Capture the cell that displays the provided text and extract its [x, y] central coordinate. 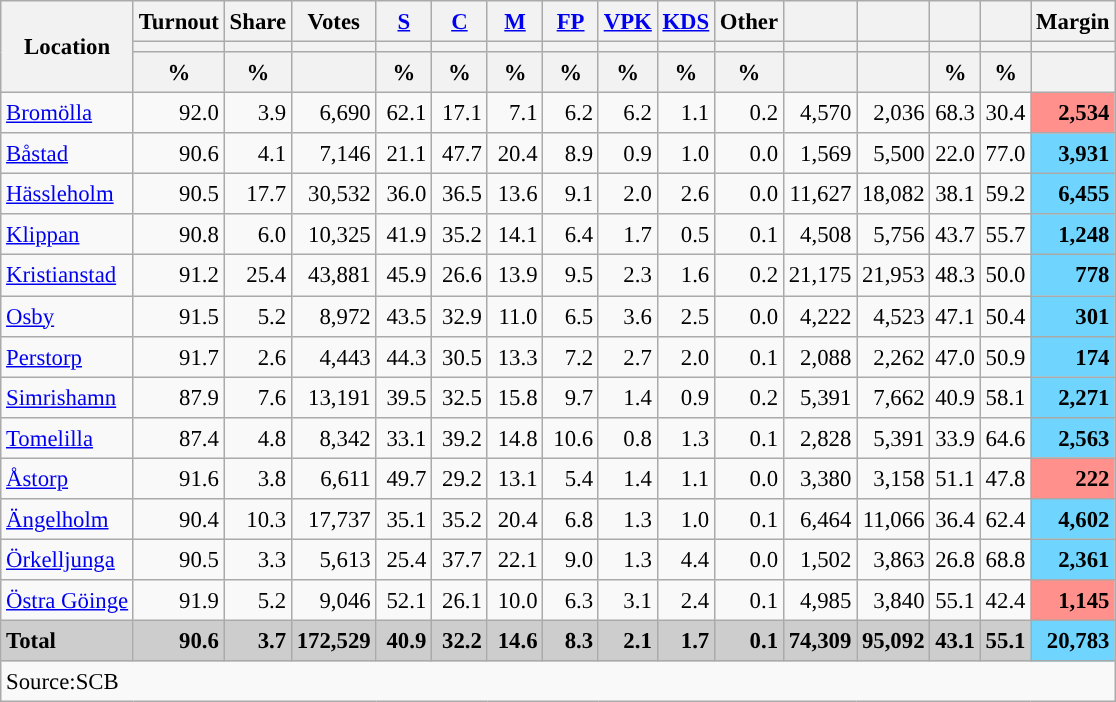
32.2 [460, 640]
2.3 [628, 276]
30,532 [334, 194]
1,248 [1073, 234]
Hässleholm [68, 194]
7.2 [571, 356]
6,690 [334, 114]
2.7 [628, 356]
68.3 [955, 114]
91.7 [178, 356]
87.4 [178, 438]
Tomelilla [68, 438]
8.3 [571, 640]
68.8 [1005, 560]
6.5 [571, 316]
KDS [686, 22]
4,985 [820, 600]
7.1 [515, 114]
43.5 [404, 316]
6.3 [571, 600]
3.7 [258, 640]
Simrishamn [68, 398]
95,092 [894, 640]
2,534 [1073, 114]
Klippan [68, 234]
47.7 [460, 154]
62.4 [1005, 520]
Total [68, 640]
6.0 [258, 234]
43.7 [955, 234]
778 [1073, 276]
Ängelholm [68, 520]
6,611 [334, 478]
64.6 [1005, 438]
2,262 [894, 356]
29.2 [460, 478]
26.6 [460, 276]
2,361 [1073, 560]
10.3 [258, 520]
21.1 [404, 154]
13.3 [515, 356]
Other [750, 22]
4.4 [686, 560]
48.3 [955, 276]
2.4 [686, 600]
Östra Göinge [68, 600]
90.8 [178, 234]
0.8 [628, 438]
VPK [628, 22]
13.1 [515, 478]
Åstorp [68, 478]
7,662 [894, 398]
174 [1073, 356]
20,783 [1073, 640]
5.4 [571, 478]
33.1 [404, 438]
9.5 [571, 276]
62.1 [404, 114]
35.1 [404, 520]
45.9 [404, 276]
3.9 [258, 114]
50.9 [1005, 356]
13.9 [515, 276]
55.7 [1005, 234]
2,036 [894, 114]
15.8 [515, 398]
2,271 [1073, 398]
M [515, 22]
87.9 [178, 398]
3.3 [258, 560]
43,881 [334, 276]
52.1 [404, 600]
9.1 [571, 194]
3,158 [894, 478]
9.7 [571, 398]
21,175 [820, 276]
3,931 [1073, 154]
1,502 [820, 560]
51.1 [955, 478]
3.6 [628, 316]
2,563 [1073, 438]
1,145 [1073, 600]
22.0 [955, 154]
Source:SCB [558, 682]
Perstorp [68, 356]
91.6 [178, 478]
3.8 [258, 478]
7.6 [258, 398]
47.8 [1005, 478]
2.1 [628, 640]
39.2 [460, 438]
7,146 [334, 154]
36.4 [955, 520]
4,602 [1073, 520]
Margin [1073, 22]
77.0 [1005, 154]
32.9 [460, 316]
17.1 [460, 114]
42.4 [1005, 600]
91.2 [178, 276]
2,828 [820, 438]
11,627 [820, 194]
6.8 [571, 520]
21,953 [894, 276]
47.1 [955, 316]
Location [68, 47]
38.1 [955, 194]
10.6 [571, 438]
2.5 [686, 316]
2,088 [820, 356]
58.1 [1005, 398]
14.6 [515, 640]
1,569 [820, 154]
8,342 [334, 438]
Örkelljunga [68, 560]
10,325 [334, 234]
37.7 [460, 560]
11.0 [515, 316]
14.1 [515, 234]
47.0 [955, 356]
74,309 [820, 640]
172,529 [334, 640]
17,737 [334, 520]
9.0 [571, 560]
Kristianstad [68, 276]
44.3 [404, 356]
4,443 [334, 356]
0.5 [686, 234]
4,570 [820, 114]
4,222 [820, 316]
3,380 [820, 478]
26.8 [955, 560]
59.2 [1005, 194]
32.5 [460, 398]
Båstad [68, 154]
43.1 [955, 640]
91.9 [178, 600]
1.6 [686, 276]
4.1 [258, 154]
3.1 [628, 600]
Turnout [178, 22]
4,508 [820, 234]
6.4 [571, 234]
C [460, 22]
11,066 [894, 520]
222 [1073, 478]
8,972 [334, 316]
41.9 [404, 234]
S [404, 22]
6,455 [1073, 194]
30.4 [1005, 114]
50.4 [1005, 316]
17.7 [258, 194]
39.5 [404, 398]
13,191 [334, 398]
6,464 [820, 520]
33.9 [955, 438]
3,840 [894, 600]
301 [1073, 316]
4.8 [258, 438]
36.0 [404, 194]
5,500 [894, 154]
8.9 [571, 154]
92.0 [178, 114]
5,613 [334, 560]
9,046 [334, 600]
Share [258, 22]
5,756 [894, 234]
30.5 [460, 356]
14.8 [515, 438]
4,523 [894, 316]
50.0 [1005, 276]
26.1 [460, 600]
10.0 [515, 600]
18,082 [894, 194]
Votes [334, 22]
91.5 [178, 316]
Osby [68, 316]
90.4 [178, 520]
3,863 [894, 560]
13.6 [515, 194]
22.1 [515, 560]
Bromölla [68, 114]
36.5 [460, 194]
49.7 [404, 478]
FP [571, 22]
